From the cell containing the given text, extract its center point as (x, y) coordinate. 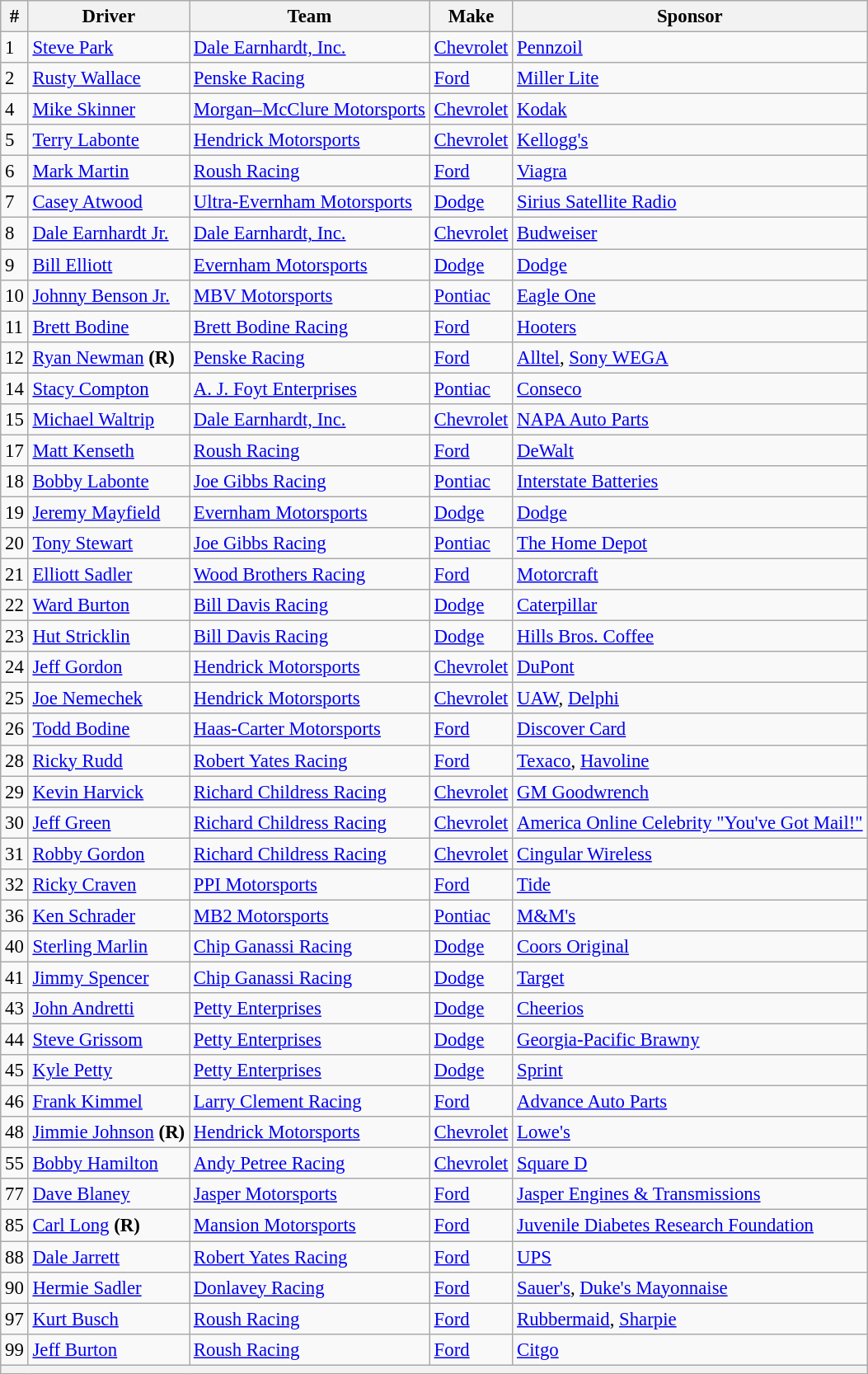
M&M's (690, 915)
Dave Blaney (109, 1195)
Donlavey Racing (310, 1287)
8 (15, 233)
22 (15, 605)
77 (15, 1195)
Lowe's (690, 1132)
15 (15, 420)
19 (15, 512)
Jimmie Johnson (R) (109, 1132)
Morgan–McClure Motorsports (310, 110)
A. J. Foyt Enterprises (310, 388)
Driver (109, 16)
Brett Bodine (109, 327)
America Online Celebrity "You've Got Mail!" (690, 822)
Kellogg's (690, 140)
# (15, 16)
55 (15, 1164)
Steve Grissom (109, 1040)
Jeff Green (109, 822)
Interstate Batteries (690, 482)
Jimmy Spencer (109, 977)
Mark Martin (109, 172)
Rusty Wallace (109, 78)
Budweiser (690, 233)
Terry Labonte (109, 140)
Johnny Benson Jr. (109, 295)
Ricky Craven (109, 885)
18 (15, 482)
Hut Stricklin (109, 637)
Jeff Gordon (109, 667)
Kodak (690, 110)
Jeremy Mayfield (109, 512)
23 (15, 637)
Square D (690, 1164)
Citgo (690, 1349)
Hills Bros. Coffee (690, 637)
14 (15, 388)
28 (15, 760)
41 (15, 977)
Advance Auto Parts (690, 1102)
Ken Schrader (109, 915)
Robby Gordon (109, 854)
Alltel, Sony WEGA (690, 357)
Dale Earnhardt Jr. (109, 233)
1 (15, 48)
Discover Card (690, 730)
Sterling Marlin (109, 947)
Cheerios (690, 1009)
Jasper Motorsports (310, 1195)
10 (15, 295)
Texaco, Havoline (690, 760)
Bobby Labonte (109, 482)
24 (15, 667)
Sirius Satellite Radio (690, 202)
Todd Bodine (109, 730)
Brett Bodine Racing (310, 327)
Hermie Sadler (109, 1287)
Carl Long (R) (109, 1226)
48 (15, 1132)
Make (471, 16)
45 (15, 1070)
Kyle Petty (109, 1070)
Georgia-Pacific Brawny (690, 1040)
Sauer's, Duke's Mayonnaise (690, 1287)
90 (15, 1287)
John Andretti (109, 1009)
Michael Waltrip (109, 420)
The Home Depot (690, 543)
Jasper Engines & Transmissions (690, 1195)
Dale Jarrett (109, 1257)
46 (15, 1102)
11 (15, 327)
9 (15, 265)
6 (15, 172)
36 (15, 915)
Bill Elliott (109, 265)
88 (15, 1257)
Viagra (690, 172)
25 (15, 699)
2 (15, 78)
Miller Lite (690, 78)
30 (15, 822)
Coors Original (690, 947)
DeWalt (690, 450)
UPS (690, 1257)
17 (15, 450)
Tide (690, 885)
12 (15, 357)
Target (690, 977)
Kevin Harvick (109, 792)
Tony Stewart (109, 543)
Hooters (690, 327)
Jeff Burton (109, 1349)
Elliott Sadler (109, 575)
Steve Park (109, 48)
GM Goodwrench (690, 792)
Ward Burton (109, 605)
21 (15, 575)
Haas-Carter Motorsports (310, 730)
Caterpillar (690, 605)
Frank Kimmel (109, 1102)
Conseco (690, 388)
97 (15, 1319)
Ricky Rudd (109, 760)
Team (310, 16)
44 (15, 1040)
Juvenile Diabetes Research Foundation (690, 1226)
MB2 Motorsports (310, 915)
4 (15, 110)
Sprint (690, 1070)
NAPA Auto Parts (690, 420)
PPI Motorsports (310, 885)
Larry Clement Racing (310, 1102)
29 (15, 792)
40 (15, 947)
Stacy Compton (109, 388)
Wood Brothers Racing (310, 575)
7 (15, 202)
43 (15, 1009)
31 (15, 854)
99 (15, 1349)
Casey Atwood (109, 202)
MBV Motorsports (310, 295)
Ryan Newman (R) (109, 357)
Cingular Wireless (690, 854)
5 (15, 140)
Kurt Busch (109, 1319)
Pennzoil (690, 48)
Eagle One (690, 295)
Rubbermaid, Sharpie (690, 1319)
Sponsor (690, 16)
Matt Kenseth (109, 450)
Mike Skinner (109, 110)
32 (15, 885)
Andy Petree Racing (310, 1164)
20 (15, 543)
Ultra-Evernham Motorsports (310, 202)
26 (15, 730)
85 (15, 1226)
Motorcraft (690, 575)
Bobby Hamilton (109, 1164)
Joe Nemechek (109, 699)
DuPont (690, 667)
UAW, Delphi (690, 699)
Mansion Motorsports (310, 1226)
